Determine the [x, y] coordinate at the center of the cell enclosing the given text.  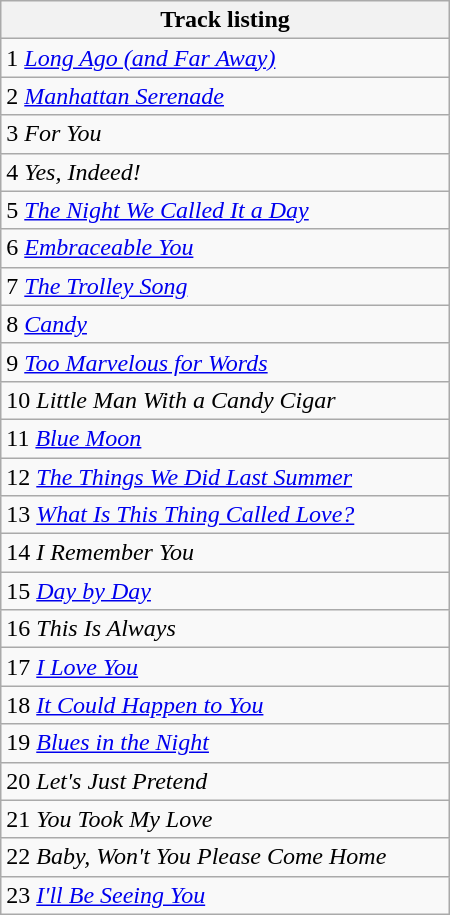
Track listing [225, 20]
10 Little Man With a Candy Cigar [225, 400]
2 Manhattan Serenade [225, 96]
8 Candy [225, 324]
13 What Is This Thing Called Love? [225, 515]
20 Let's Just Pretend [225, 781]
5 The Night We Called It a Day [225, 210]
16 This Is Always [225, 629]
23 I'll Be Seeing You [225, 895]
1 Long Ago (and Far Away) [225, 58]
7 The Trolley Song [225, 286]
4 Yes, Indeed! [225, 172]
22 Baby, Won't You Please Come Home [225, 857]
21 You Took My Love [225, 819]
18 It Could Happen to You [225, 705]
9 Too Marvelous for Words [225, 362]
14 I Remember You [225, 553]
3 For You [225, 134]
12 The Things We Did Last Summer [225, 477]
6 Embraceable You [225, 248]
15 Day by Day [225, 591]
19 Blues in the Night [225, 743]
17 I Love You [225, 667]
11 Blue Moon [225, 438]
